Capture the cell that displays the provided text and extract its [x, y] central coordinate. 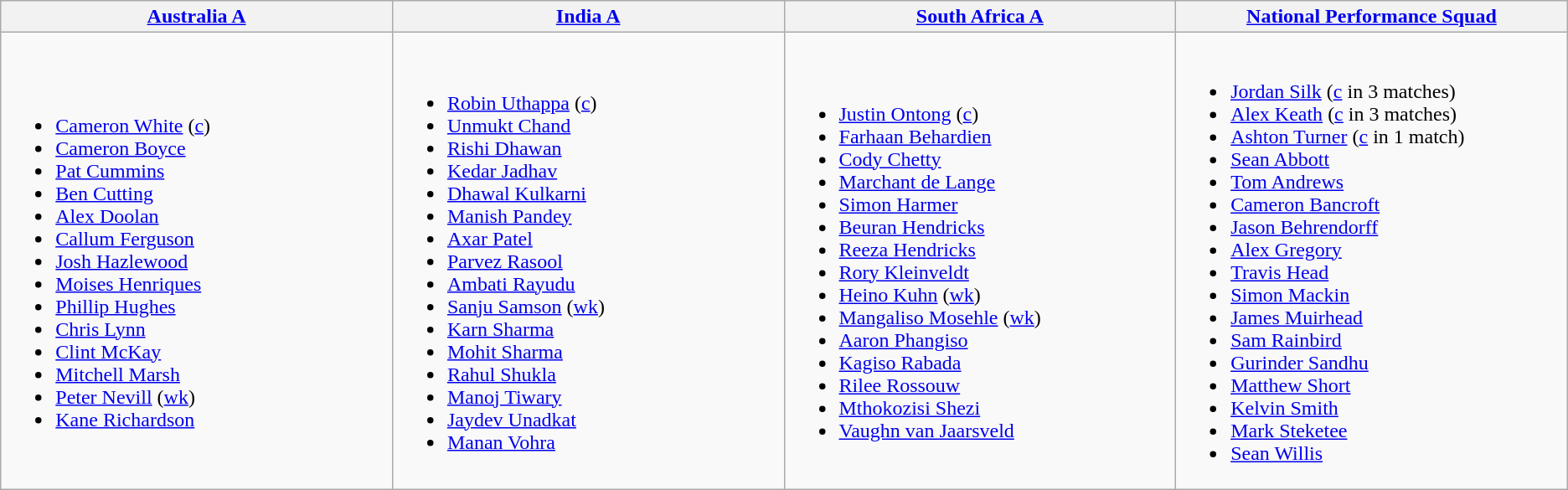
South Africa A [980, 17]
Australia A [197, 17]
India A [588, 17]
National Performance Squad [1372, 17]
